For the text-containing cell, return its midpoint in [x, y] coordinate format. 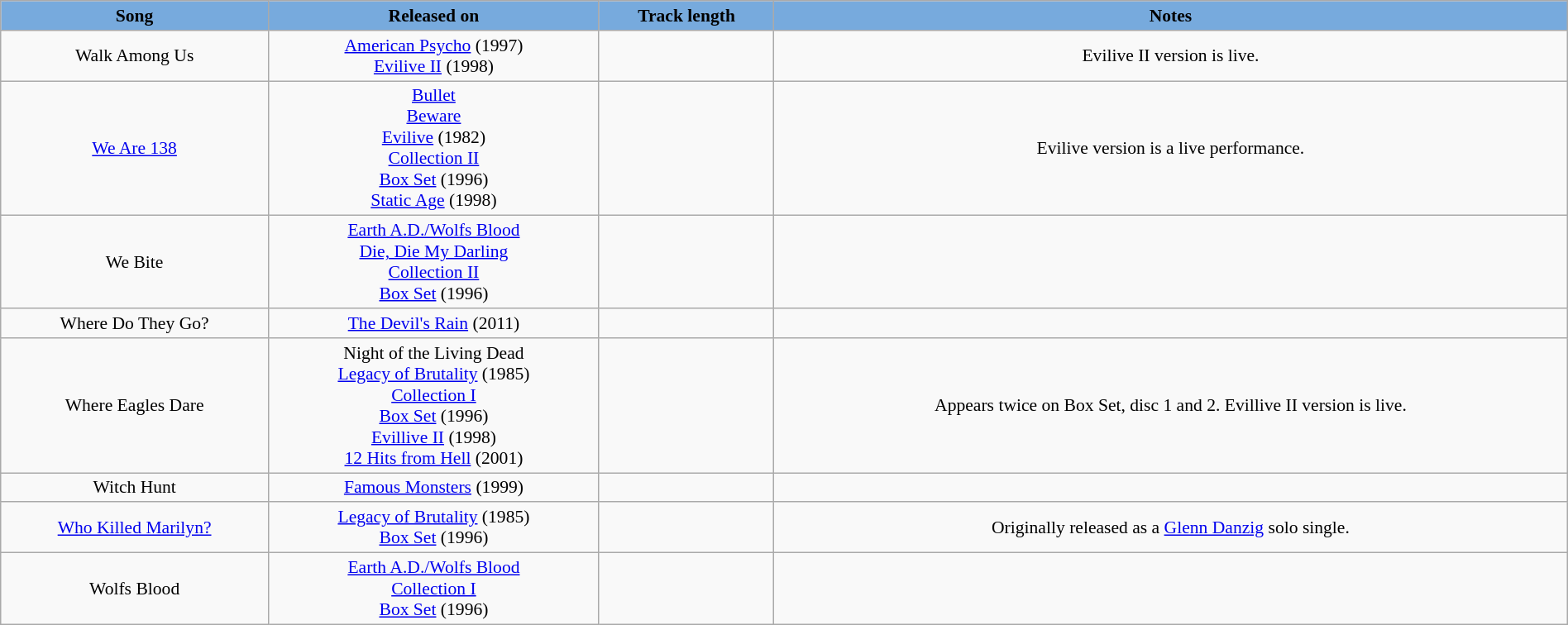
We Bite [135, 262]
Originally released as a Glenn Danzig solo single. [1171, 527]
Released on [433, 16]
Witch Hunt [135, 488]
Earth A.D./Wolfs BloodDie, Die My DarlingCollection IIBox Set (1996) [433, 262]
Walk Among Us [135, 55]
Wolfs Blood [135, 589]
Track length [686, 16]
Where Eagles Dare [135, 405]
Famous Monsters (1999) [433, 488]
The Devil's Rain (2011) [433, 323]
Song [135, 16]
Where Do They Go? [135, 323]
We Are 138 [135, 149]
American Psycho (1997)Evilive II (1998) [433, 55]
Who Killed Marilyn? [135, 527]
Earth A.D./Wolfs BloodCollection IBox Set (1996) [433, 589]
BulletBewareEvilive (1982)Collection IIBox Set (1996)Static Age (1998) [433, 149]
Evilive version is a live performance. [1171, 149]
Legacy of Brutality (1985)Box Set (1996) [433, 527]
Notes [1171, 16]
Appears twice on Box Set, disc 1 and 2. Evillive II version is live. [1171, 405]
Evilive II version is live. [1171, 55]
Night of the Living DeadLegacy of Brutality (1985)Collection IBox Set (1996)Evillive II (1998)12 Hits from Hell (2001) [433, 405]
